For the text-containing cell, return its midpoint in (X, Y) coordinate format. 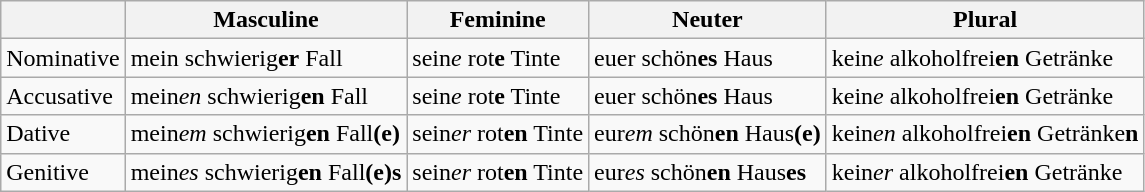
keinen alkoholfreien Getränken (985, 134)
Dative (63, 134)
meinen schwierigen Fall (266, 96)
keiner alkoholfreien Getränke (985, 172)
eurem schönen Haus(e) (708, 134)
Genitive (63, 172)
Neuter (708, 20)
Plural (985, 20)
Feminine (498, 20)
meinem schwierigen Fall(e) (266, 134)
eures schönen Hauses (708, 172)
mein schwieriger Fall (266, 58)
meines schwierigen Fall(e)s (266, 172)
Accusative (63, 96)
Nominative (63, 58)
Masculine (266, 20)
